Determine the (x, y) coordinate at the center of the cell enclosing the given text.  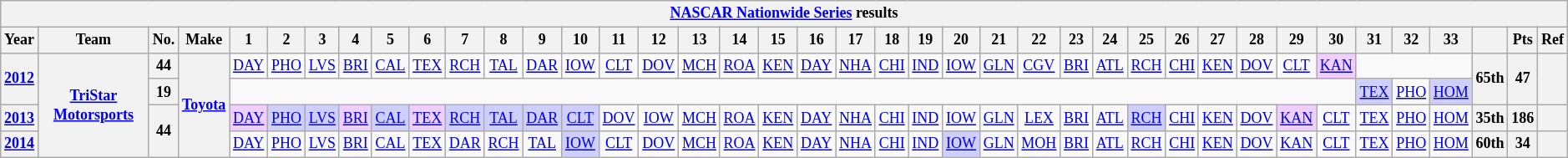
27 (1217, 40)
11 (619, 40)
13 (700, 40)
15 (778, 40)
LEX (1039, 117)
6 (427, 40)
28 (1257, 40)
1 (249, 40)
9 (543, 40)
35th (1490, 117)
2013 (20, 117)
20 (962, 40)
2014 (20, 144)
14 (740, 40)
Make (204, 40)
25 (1146, 40)
30 (1336, 40)
23 (1077, 40)
No. (164, 40)
186 (1523, 117)
21 (999, 40)
2012 (20, 79)
CGV (1039, 65)
22 (1039, 40)
3 (322, 40)
5 (391, 40)
Ref (1553, 40)
29 (1297, 40)
8 (503, 40)
34 (1523, 144)
Pts (1523, 40)
7 (464, 40)
47 (1523, 79)
Team (94, 40)
10 (581, 40)
32 (1411, 40)
TriStar Motorsports (94, 105)
24 (1110, 40)
60th (1490, 144)
16 (817, 40)
17 (856, 40)
NASCAR Nationwide Series results (784, 13)
65th (1490, 79)
Year (20, 40)
Toyota (204, 105)
18 (892, 40)
12 (659, 40)
26 (1182, 40)
31 (1374, 40)
MOH (1039, 144)
2 (287, 40)
33 (1451, 40)
4 (356, 40)
